Provide the (X, Y) coordinate of the cell's center where the given text is located.  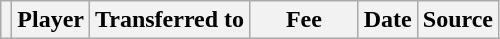
Player (51, 20)
Date (388, 20)
Source (458, 20)
Fee (304, 20)
Transferred to (170, 20)
